Find where the given text appears and provide that cell's center as (X, Y) coordinate. 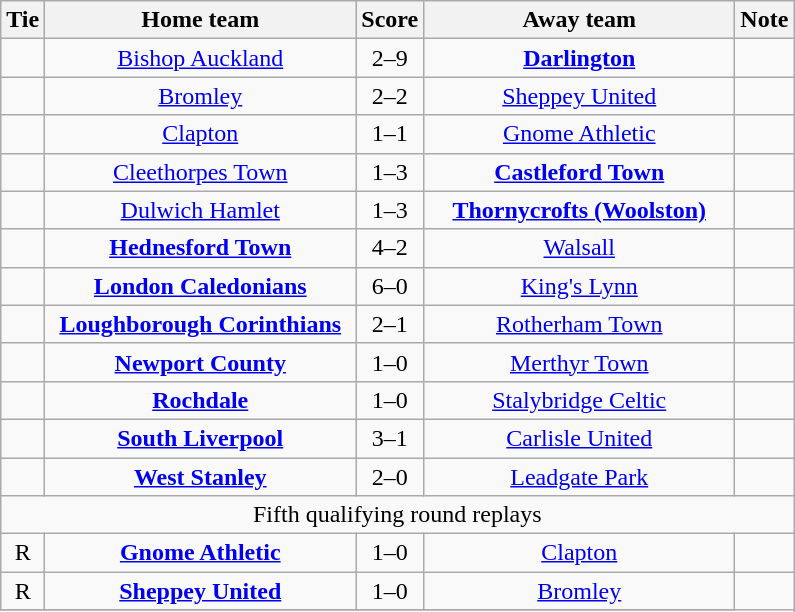
Carlisle United (580, 438)
Tie (23, 20)
Bishop Auckland (200, 58)
West Stanley (200, 477)
Away team (580, 20)
Newport County (200, 362)
Dulwich Hamlet (200, 210)
South Liverpool (200, 438)
Leadgate Park (580, 477)
Thornycrofts (Woolston) (580, 210)
Merthyr Town (580, 362)
3–1 (390, 438)
Walsall (580, 248)
Hednesford Town (200, 248)
6–0 (390, 286)
Rochdale (200, 400)
2–1 (390, 324)
Rotherham Town (580, 324)
2–0 (390, 477)
Note (764, 20)
4–2 (390, 248)
1–1 (390, 134)
Castleford Town (580, 172)
2–2 (390, 96)
2–9 (390, 58)
Loughborough Corinthians (200, 324)
Score (390, 20)
Darlington (580, 58)
King's Lynn (580, 286)
Home team (200, 20)
London Caledonians (200, 286)
Stalybridge Celtic (580, 400)
Cleethorpes Town (200, 172)
Fifth qualifying round replays (398, 515)
